For the text-containing cell, return its midpoint in (X, Y) coordinate format. 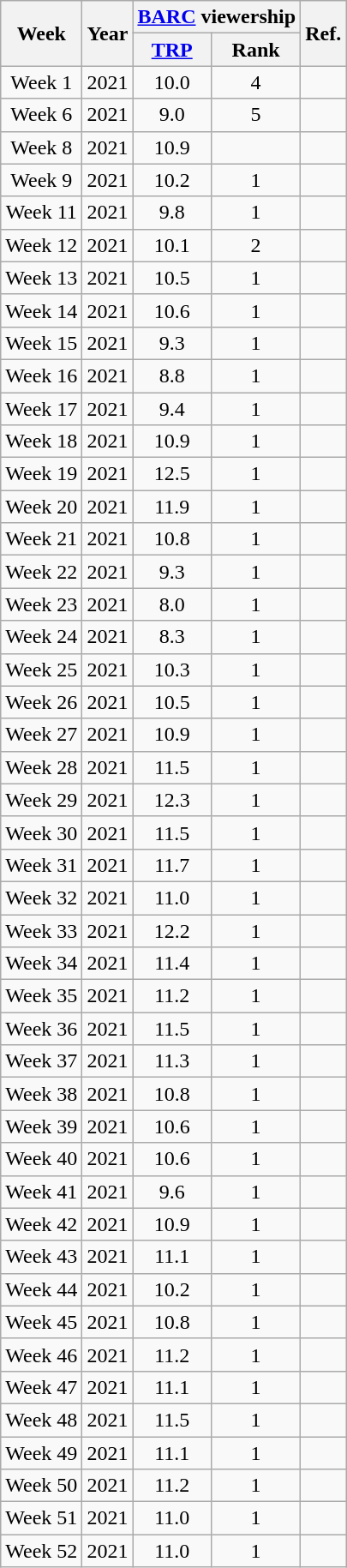
4 (256, 82)
Week 41 (41, 1192)
10.0 (172, 82)
Week 39 (41, 1126)
Week 24 (41, 637)
Week 47 (41, 1387)
Week 43 (41, 1257)
Year (108, 33)
9.0 (172, 115)
11.9 (172, 507)
Week 44 (41, 1289)
Week 45 (41, 1322)
Week 32 (41, 898)
Week 46 (41, 1355)
Week 12 (41, 245)
11.7 (172, 865)
Week (41, 33)
Week 8 (41, 147)
Week 49 (41, 1453)
Week 37 (41, 1061)
Week 14 (41, 310)
2 (256, 245)
Week 29 (41, 800)
Week 17 (41, 409)
BARC viewership (217, 17)
Week 34 (41, 964)
Week 51 (41, 1518)
Week 38 (41, 1094)
Week 26 (41, 702)
Week 28 (41, 767)
Week 36 (41, 1029)
Week 25 (41, 670)
Week 42 (41, 1224)
TRP (172, 50)
Week 23 (41, 604)
Week 21 (41, 539)
Ref. (324, 33)
12.3 (172, 800)
11.4 (172, 964)
8.3 (172, 637)
12.5 (172, 474)
Week 50 (41, 1486)
9.4 (172, 409)
9.6 (172, 1192)
Week 48 (41, 1420)
Week 11 (41, 213)
Week 15 (41, 343)
Rank (256, 50)
Week 40 (41, 1159)
Week 19 (41, 474)
8.0 (172, 604)
11.3 (172, 1061)
Week 16 (41, 375)
Week 18 (41, 442)
Week 6 (41, 115)
Week 33 (41, 930)
Week 20 (41, 507)
8.8 (172, 375)
Week 1 (41, 82)
Week 9 (41, 180)
10.3 (172, 670)
Week 22 (41, 572)
Week 52 (41, 1551)
9.8 (172, 213)
Week 30 (41, 832)
5 (256, 115)
Week 35 (41, 996)
10.1 (172, 245)
Week 13 (41, 278)
Week 27 (41, 735)
Week 31 (41, 865)
12.2 (172, 930)
